Pinpoint the cell where the given text exists, returning its [X, Y] midpoint coordinate. 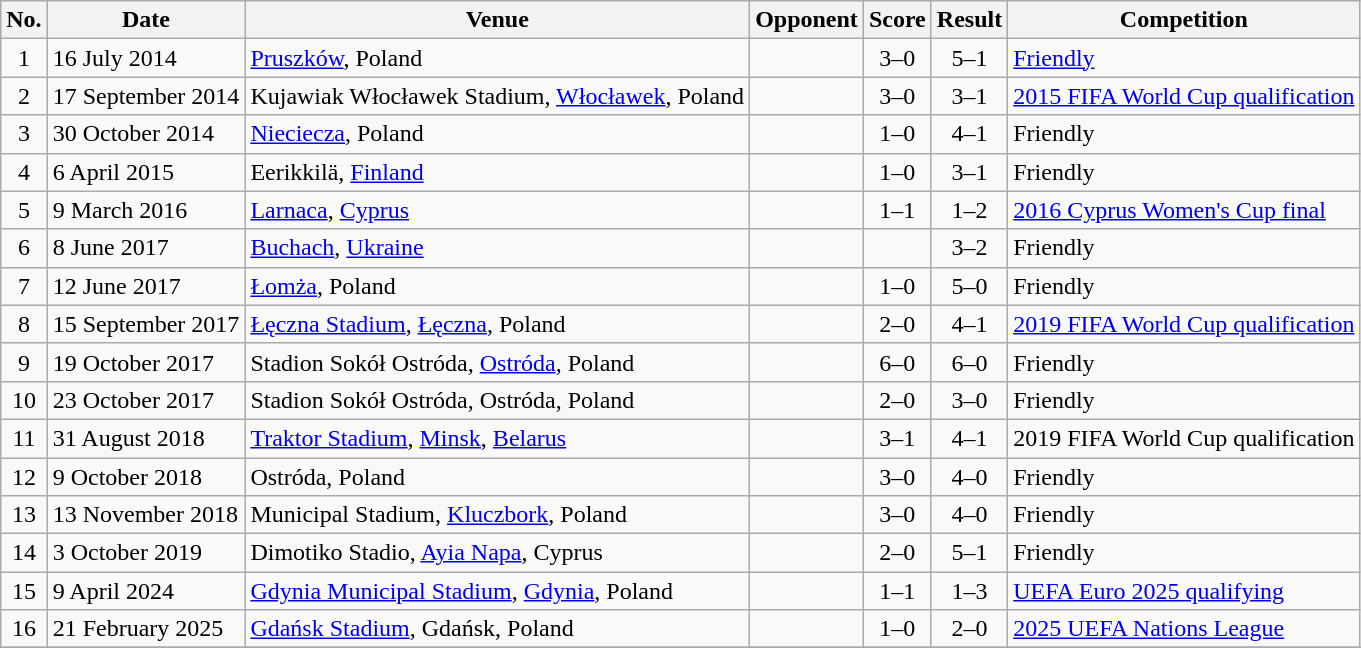
9 October 2018 [146, 477]
2025 UEFA Nations League [1184, 629]
3 October 2019 [146, 553]
7 [24, 286]
Opponent [807, 20]
13 [24, 515]
Competition [1184, 20]
Result [969, 20]
2 [24, 96]
Nieciecza, Poland [498, 134]
15 September 2017 [146, 324]
1 [24, 58]
Municipal Stadium, Kluczbork, Poland [498, 515]
Gdynia Municipal Stadium, Gdynia, Poland [498, 591]
8 June 2017 [146, 248]
3–2 [969, 248]
16 July 2014 [146, 58]
Łomża, Poland [498, 286]
4 [24, 172]
1–2 [969, 210]
Larnaca, Cyprus [498, 210]
5 [24, 210]
9 March 2016 [146, 210]
No. [24, 20]
9 [24, 362]
30 October 2014 [146, 134]
Traktor Stadium, Minsk, Belarus [498, 438]
5–0 [969, 286]
10 [24, 400]
Gdańsk Stadium, Gdańsk, Poland [498, 629]
8 [24, 324]
6 [24, 248]
2015 FIFA World Cup qualification [1184, 96]
12 June 2017 [146, 286]
15 [24, 591]
2016 Cyprus Women's Cup final [1184, 210]
1–3 [969, 591]
19 October 2017 [146, 362]
11 [24, 438]
Kujawiak Włocławek Stadium, Włocławek, Poland [498, 96]
Łęczna Stadium, Łęczna, Poland [498, 324]
6 April 2015 [146, 172]
23 October 2017 [146, 400]
16 [24, 629]
Pruszków, Poland [498, 58]
3 [24, 134]
21 February 2025 [146, 629]
Date [146, 20]
Score [897, 20]
Buchach, Ukraine [498, 248]
17 September 2014 [146, 96]
Eerikkilä, Finland [498, 172]
14 [24, 553]
Venue [498, 20]
12 [24, 477]
UEFA Euro 2025 qualifying [1184, 591]
9 April 2024 [146, 591]
Dimotiko Stadio, Ayia Napa, Cyprus [498, 553]
13 November 2018 [146, 515]
Ostróda, Poland [498, 477]
31 August 2018 [146, 438]
